Return (x, y) of the center of cell containing provided text 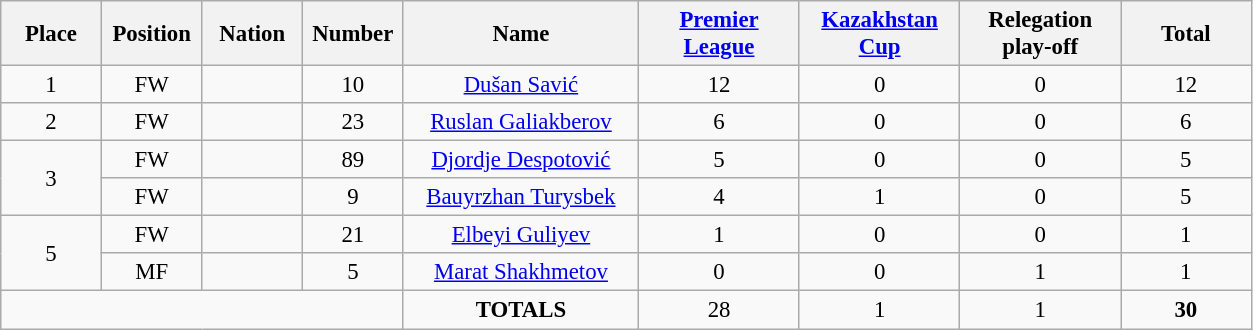
89 (354, 160)
Kazakhstan Cup (880, 34)
Premier League (720, 34)
Djordje Despotović (521, 160)
Marat Shakhmetov (521, 273)
MF (152, 273)
30 (1186, 310)
21 (354, 235)
2 (52, 122)
28 (720, 310)
9 (354, 197)
Dušan Savić (521, 85)
10 (354, 85)
23 (354, 122)
3 (52, 178)
Place (52, 34)
Relegation play-off (1040, 34)
Total (1186, 34)
Ruslan Galiakberov (521, 122)
4 (720, 197)
Position (152, 34)
TOTALS (521, 310)
Nation (252, 34)
Bauyrzhan Turysbek (521, 197)
Number (354, 34)
Elbeyi Guliyev (521, 235)
Name (521, 34)
